For the text-containing cell, return its midpoint in (x, y) coordinate format. 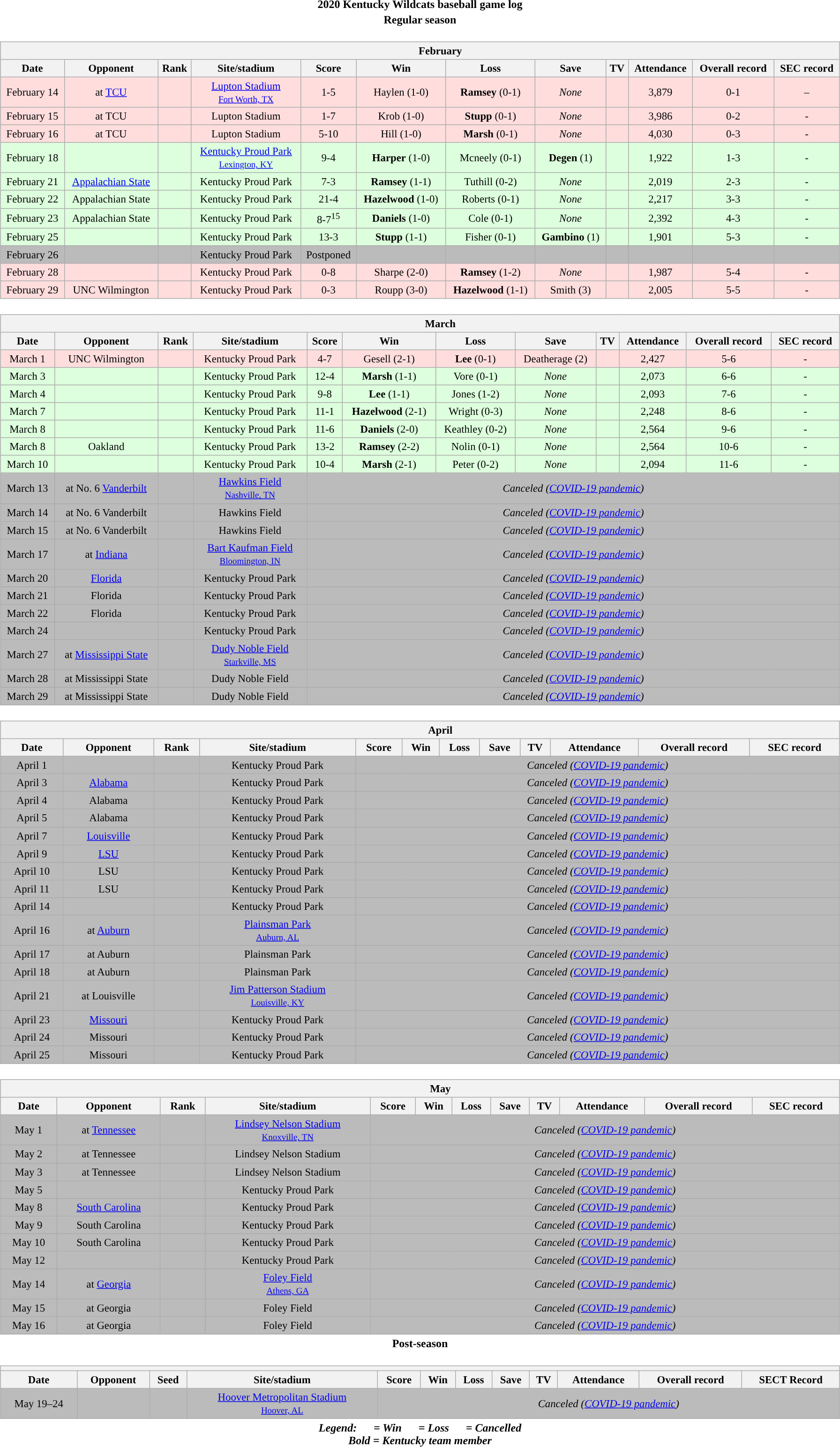
Marsh (1-1) (389, 376)
Smith (3) (571, 290)
April 5 (32, 818)
March 15 (28, 530)
9-8 (325, 394)
3,879 (660, 92)
March 24 (28, 631)
Hazelwood (1-0) (401, 199)
1-7 (328, 116)
Ramsey (1-2) (490, 272)
March (420, 323)
March 1 (28, 359)
Hill (1-0) (401, 134)
April (420, 730)
1,922 (660, 157)
Stupp (1-1) (401, 237)
February 18 (33, 157)
– (807, 92)
February (420, 51)
Nolin (0-1) (475, 447)
April 3 (32, 783)
Lee (1-1) (389, 394)
2-3 (733, 182)
2,392 (660, 218)
March 28 (28, 679)
2,094 (652, 465)
3,986 (660, 116)
May 14 (29, 1284)
7-6 (728, 394)
5-5 (733, 290)
at Indiana (106, 554)
April 14 (32, 906)
5-10 (328, 134)
Deatherage (2) (555, 359)
Haylen (1-0) (401, 92)
Lindsey Nelson StadiumKnoxville, TN (288, 1131)
Kentucky Proud ParkLexington, KY (246, 157)
May 3 (29, 1172)
11-1 (325, 412)
Sharpe (2-0) (401, 272)
Ramsey (0-1) (490, 92)
March 3 (28, 376)
February 26 (33, 255)
0-8 (328, 272)
May 12 (29, 1260)
April 7 (32, 836)
Cole (0-1) (490, 218)
13-3 (328, 237)
April 10 (32, 871)
5-6 (728, 359)
February 28 (33, 272)
April 4 (32, 801)
Vore (0-1) (475, 376)
May 1 (29, 1131)
Daniels (1-0) (401, 218)
8-715 (328, 218)
2,005 (660, 290)
Gambino (1) (571, 237)
April 11 (32, 889)
March 17 (28, 554)
2,427 (652, 359)
6-6 (728, 376)
Peter (0-2) (475, 465)
May 10 (29, 1242)
9-4 (328, 157)
Ramsey (1-1) (401, 182)
3-3 (733, 199)
Daniels (2-0) (389, 429)
May 9 (29, 1225)
March 22 (28, 613)
March 27 (28, 654)
March 13 (28, 488)
2,073 (652, 376)
Lupton StadiumFort Worth, TX (246, 92)
April 24 (32, 1037)
Bart Kaufman FieldBloomington, IN (250, 554)
Plainsman ParkAuburn, AL (277, 930)
May 15 (29, 1308)
Louisville (109, 836)
Foley FieldAthens, GA (288, 1284)
Roupp (3-0) (401, 290)
12-4 (325, 376)
Postponed (328, 255)
April 18 (32, 972)
March 4 (28, 394)
Keathley (0-2) (475, 429)
2,217 (660, 199)
10-4 (325, 465)
2,019 (660, 182)
April 23 (32, 1020)
8-6 (728, 412)
Harper (1-0) (401, 157)
February 14 (33, 92)
April 21 (32, 996)
4,030 (660, 134)
Lee (0-1) (475, 359)
May 8 (29, 1207)
February 16 (33, 134)
April 25 (32, 1055)
February 29 (33, 290)
May 5 (29, 1190)
Wright (0-3) (475, 412)
Fisher (0-1) (490, 237)
2,093 (652, 394)
Marsh (0-1) (490, 134)
0-1 (733, 92)
Tuthill (0-2) (490, 182)
13-2 (325, 447)
Mcneely (0-1) (490, 157)
March 21 (28, 595)
7-3 (328, 182)
Hazelwood (1-1) (490, 290)
10-6 (728, 447)
May 16 (29, 1326)
Hazelwood (2-1) (389, 412)
5-4 (733, 272)
Ramsey (2-2) (389, 447)
1,901 (660, 237)
April 17 (32, 954)
SECT Record (791, 1380)
Roberts (0-1) (490, 199)
Jones (1-2) (475, 394)
Seed (168, 1380)
Stupp (0-1) (490, 116)
February 25 (33, 237)
at Louisville (109, 996)
2,248 (652, 412)
4-7 (325, 359)
Hawkins FieldNashville, TN (250, 488)
Hoover Metropolitan StadiumHoover, AL (282, 1403)
April 16 (32, 930)
March 14 (28, 512)
21-4 (328, 199)
4-3 (733, 218)
Oakland (106, 447)
February 15 (33, 116)
February 23 (33, 218)
February 22 (33, 199)
Marsh (2-1) (389, 465)
1-3 (733, 157)
May (420, 1089)
1-5 (328, 92)
Degen (1) (571, 157)
1,987 (660, 272)
April 9 (32, 854)
April 1 (32, 765)
Jim Patterson StadiumLouisville, KY (277, 996)
Dudy Noble FieldStarkville, MS (250, 654)
March 10 (28, 465)
March 29 (28, 696)
March 7 (28, 412)
Krob (1-0) (401, 116)
May 2 (29, 1154)
5-3 (733, 237)
March 20 (28, 578)
February 21 (33, 182)
Gesell (2-1) (389, 359)
0-2 (733, 116)
May 19–24 (39, 1403)
9-6 (728, 429)
